Pinpoint the cell where the given text exists, returning its (X, Y) midpoint coordinate. 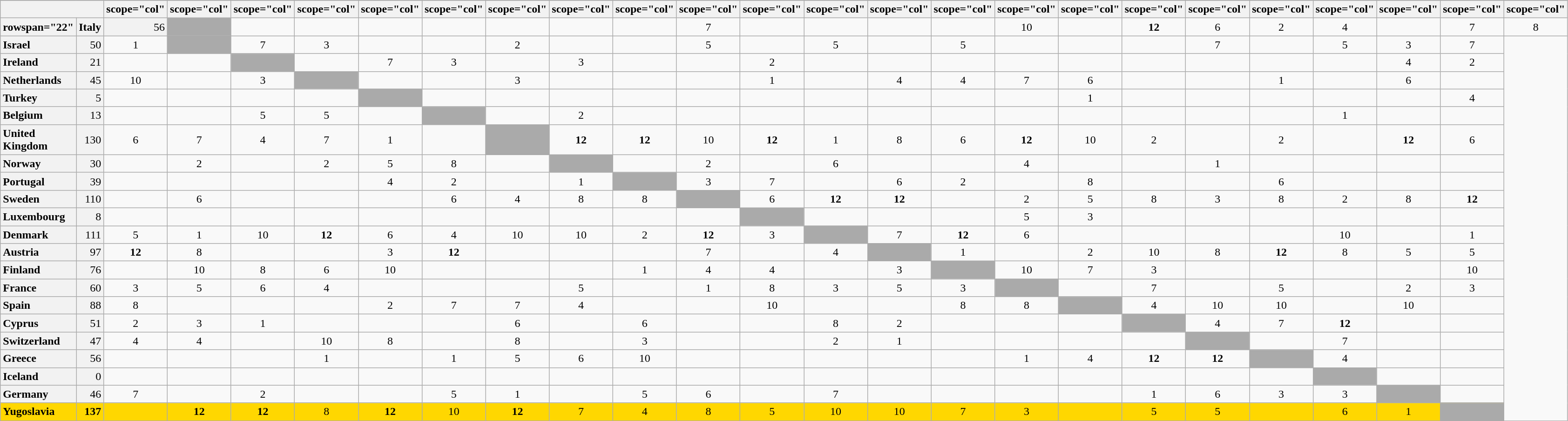
110 (90, 199)
60 (90, 288)
Netherlands (38, 80)
39 (90, 181)
Germany (38, 394)
97 (90, 252)
Finland (38, 270)
Norway (38, 163)
50 (90, 45)
130 (90, 140)
Yugoslavia (38, 412)
Spain (38, 306)
76 (90, 270)
Luxembourg (38, 217)
47 (90, 341)
Greece (38, 359)
Ireland (38, 62)
Israel (38, 45)
rowspan="22" (38, 27)
21 (90, 62)
Denmark (38, 234)
United Kingdom (38, 140)
88 (90, 306)
46 (90, 394)
45 (90, 80)
51 (90, 323)
137 (90, 412)
13 (90, 115)
Turkey (38, 98)
Italy (90, 27)
Sweden (38, 199)
Iceland (38, 376)
France (38, 288)
111 (90, 234)
Switzerland (38, 341)
Belgium (38, 115)
Austria (38, 252)
0 (90, 376)
Portugal (38, 181)
Cyprus (38, 323)
30 (90, 163)
